Output the [X, Y] coordinate of the center of the cell containing the given text.  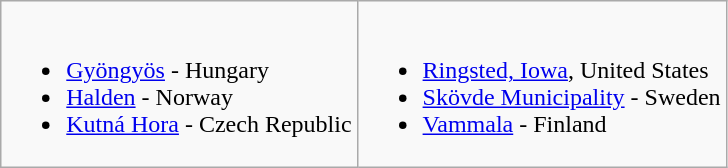
Gyöngyös - Hungary Halden - Norway Kutná Hora - Czech Republic [179, 84]
Ringsted, Iowa, United States Skövde Municipality - Sweden Vammala - Finland [542, 84]
